Output the [X, Y] coordinate of the center of the cell containing the given text.  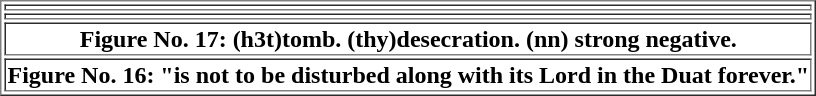
Figure No. 16: "is not to be disturbed along with its Lord in the Duat forever." [408, 74]
Figure No. 17: (h3t)tomb. (thy)desecration. (nn) strong negative. [408, 38]
